Pinpoint the cell where the given text exists, returning its [X, Y] midpoint coordinate. 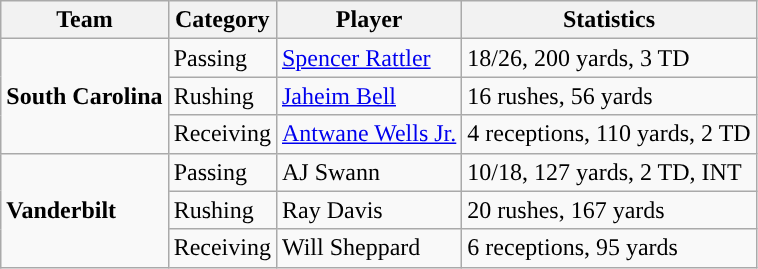
6 receptions, 95 yards [609, 248]
South Carolina [84, 96]
Jaheim Bell [368, 96]
18/26, 200 yards, 3 TD [609, 58]
4 receptions, 110 yards, 2 TD [609, 134]
Antwane Wells Jr. [368, 134]
Team [84, 20]
Will Sheppard [368, 248]
Vanderbilt [84, 210]
Player [368, 20]
16 rushes, 56 yards [609, 96]
10/18, 127 yards, 2 TD, INT [609, 172]
Spencer Rattler [368, 58]
20 rushes, 167 yards [609, 210]
AJ Swann [368, 172]
Statistics [609, 20]
Category [222, 20]
Ray Davis [368, 210]
